Pinpoint the cell where the given text exists, returning its (x, y) midpoint coordinate. 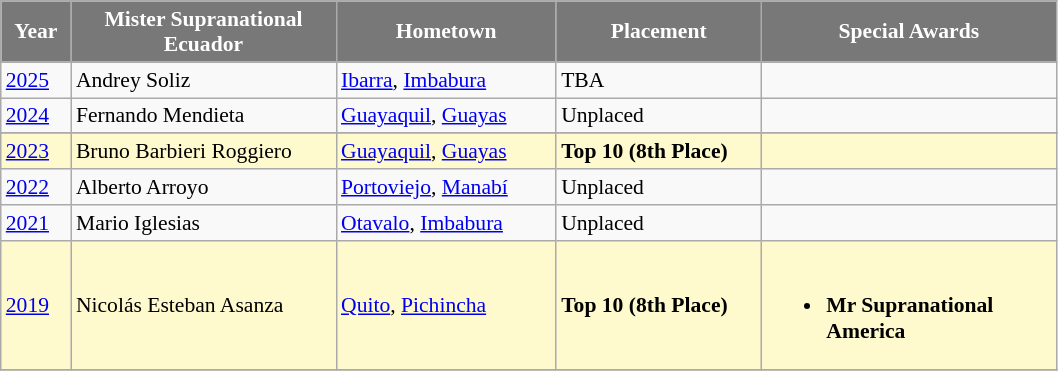
Fernando Mendieta (204, 116)
Nicolás Esteban Asanza (204, 305)
Placement (658, 32)
Mario Iglesias (204, 223)
Andrey Soliz (204, 80)
2022 (36, 187)
2024 (36, 116)
Mister Supranational Ecuador (204, 32)
Alberto Arroyo (204, 187)
Mr Supranational America (908, 305)
Year (36, 32)
Portoviejo, Manabí (446, 187)
2023 (36, 152)
2019 (36, 305)
2021 (36, 223)
Special Awards (908, 32)
Bruno Barbieri Roggiero (204, 152)
TBA (658, 80)
Quito, Pichincha (446, 305)
Ibarra, Imbabura (446, 80)
Hometown (446, 32)
Otavalo, Imbabura (446, 223)
2025 (36, 80)
